Search for the cell housing the specified text and yield its (X, Y) center coordinate. 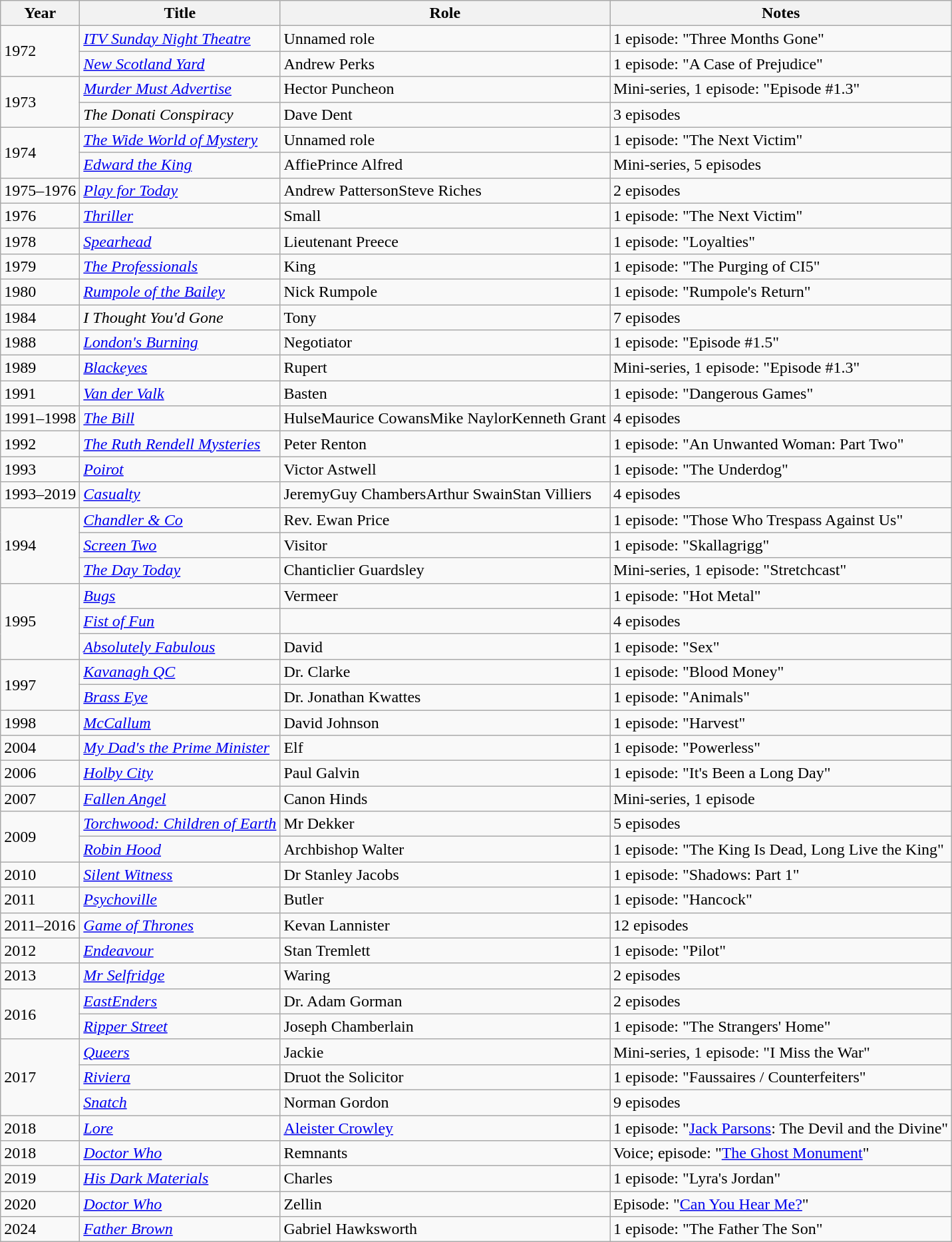
Spearhead (180, 241)
1 episode: "Loyalties" (781, 241)
2009 (40, 837)
London's Burning (180, 343)
Thriller (180, 216)
1993 (40, 469)
Notes (781, 13)
Ripper Street (180, 1026)
1991 (40, 393)
Kevan Lannister (445, 925)
1984 (40, 317)
Joseph Chamberlain (445, 1026)
Dr. Adam Gorman (445, 1001)
HulseMaurice CowansMike NaylorKenneth Grant (445, 419)
1995 (40, 621)
Silent Witness (180, 875)
Rev. Ewan Price (445, 520)
The Ruth Rendell Mysteries (180, 444)
Kavanagh QC (180, 672)
Andrew Perks (445, 64)
Lore (180, 1128)
Negotiator (445, 343)
2010 (40, 875)
2011 (40, 900)
1989 (40, 368)
My Dad's the Prime Minister (180, 748)
2007 (40, 799)
Dave Dent (445, 114)
Holby City (180, 773)
King (445, 266)
JeremyGuy ChambersArthur SwainStan Villiers (445, 495)
1988 (40, 343)
1 episode: "Dangerous Games" (781, 393)
1 episode: "Three Months Gone" (781, 39)
2019 (40, 1179)
Robin Hood (180, 849)
Jackie (445, 1052)
Father Brown (180, 1229)
Rumpole of the Bailey (180, 292)
Voice; episode: "The Ghost Monument" (781, 1153)
2004 (40, 748)
Rupert (445, 368)
McCallum (180, 722)
Paul Galvin (445, 773)
1980 (40, 292)
His Dark Materials (180, 1179)
David Johnson (445, 722)
Dr Stanley Jacobs (445, 875)
Dr. Jonathan Kwattes (445, 697)
Poirot (180, 469)
1 episode: "Skallagrigg" (781, 545)
12 episodes (781, 925)
Hector Puncheon (445, 89)
9 episodes (781, 1102)
Endeavour (180, 950)
Nick Rumpole (445, 292)
The Professionals (180, 266)
Victor Astwell (445, 469)
1 episode: "Lyra's Jordan" (781, 1179)
1974 (40, 152)
1 episode: "Hancock" (781, 900)
1 episode: "An Unwanted Woman: Part Two" (781, 444)
1 episode: "Blood Money" (781, 672)
Murder Must Advertise (180, 89)
Episode: "Can You Hear Me?" (781, 1204)
2017 (40, 1077)
1978 (40, 241)
Butler (445, 900)
Small (445, 216)
Play for Today (180, 190)
2012 (40, 950)
1 episode: "Sex" (781, 646)
Van der Valk (180, 393)
Year (40, 13)
1 episode: "Hot Metal" (781, 596)
Mr Selfridge (180, 976)
1975–1976 (40, 190)
The Day Today (180, 570)
3 episodes (781, 114)
Gabriel Hawksworth (445, 1229)
Bugs (180, 596)
1972 (40, 51)
Role (445, 13)
Game of Thrones (180, 925)
2011–2016 (40, 925)
1 episode: "Faussaires / Counterfeiters" (781, 1077)
1 episode: "Powerless" (781, 748)
Mini-series, 1 episode: "I Miss the War" (781, 1052)
EastEnders (180, 1001)
1 episode: "The King Is Dead, Long Live the King" (781, 849)
1997 (40, 684)
Remnants (445, 1153)
Aleister Crowley (445, 1128)
1991–1998 (40, 419)
1 episode: "Those Who Trespass Against Us" (781, 520)
Riviera (180, 1077)
Dr. Clarke (445, 672)
Zellin (445, 1204)
1 episode: "Pilot" (781, 950)
1998 (40, 722)
1 episode: "Episode #1.5" (781, 343)
1 episode: "The Father The Son" (781, 1229)
Title (180, 13)
Lieutenant Preece (445, 241)
Druot the Solicitor (445, 1077)
1994 (40, 545)
I Thought You'd Gone (180, 317)
Fist of Fun (180, 621)
AffiePrince Alfred (445, 165)
2013 (40, 976)
Chandler & Co (180, 520)
1993–2019 (40, 495)
Vermeer (445, 596)
7 episodes (781, 317)
Waring (445, 976)
Mini-series, 5 episodes (781, 165)
The Donati Conspiracy (180, 114)
Mini-series, 1 episode: "Stretchcast" (781, 570)
1979 (40, 266)
ITV Sunday Night Theatre (180, 39)
1 episode: "Animals" (781, 697)
Stan Tremlett (445, 950)
1 episode: "Jack Parsons: The Devil and the Divine" (781, 1128)
1 episode: "The Underdog" (781, 469)
1 episode: "The Strangers' Home" (781, 1026)
Elf (445, 748)
David (445, 646)
Archbishop Walter (445, 849)
Norman Gordon (445, 1102)
The Bill (180, 419)
1973 (40, 102)
Brass Eye (180, 697)
1 episode: "Rumpole's Return" (781, 292)
1 episode: "It's Been a Long Day" (781, 773)
Mr Dekker (445, 824)
1 episode: "Shadows: Part 1" (781, 875)
Torchwood: Children of Earth (180, 824)
Queers (180, 1052)
1992 (40, 444)
Edward the King (180, 165)
Visitor (445, 545)
2006 (40, 773)
Basten (445, 393)
1976 (40, 216)
5 episodes (781, 824)
Fallen Angel (180, 799)
Mini-series, 1 episode (781, 799)
Casualty (180, 495)
Tony (445, 317)
Peter Renton (445, 444)
New Scotland Yard (180, 64)
2024 (40, 1229)
Charles (445, 1179)
Absolutely Fabulous (180, 646)
Blackeyes (180, 368)
Screen Two (180, 545)
The Wide World of Mystery (180, 140)
Andrew PattersonSteve Riches (445, 190)
Chanticlier Guardsley (445, 570)
1 episode: "The Purging of CI5" (781, 266)
Canon Hinds (445, 799)
2020 (40, 1204)
1 episode: "A Case of Prejudice" (781, 64)
Snatch (180, 1102)
1 episode: "Harvest" (781, 722)
2016 (40, 1014)
Psychoville (180, 900)
